Pinpoint the cell where the given text exists, returning its [X, Y] midpoint coordinate. 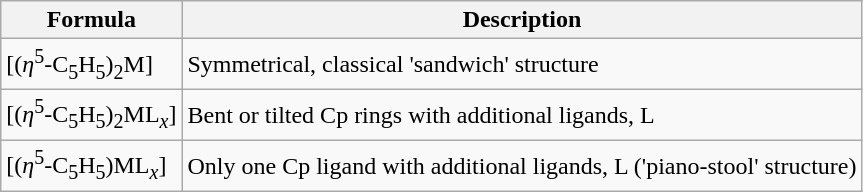
[(η5-C5H5)MLx] [92, 166]
[(η5-C5H5)2MLx] [92, 116]
Only one Cp ligand with additional ligands, L ('piano-stool' structure) [522, 166]
Description [522, 20]
Formula [92, 20]
Symmetrical, classical 'sandwich' structure [522, 64]
[(η5-C5H5)2M] [92, 64]
Bent or tilted Cp rings with additional ligands, L [522, 116]
